Locate the cell with the specified text and output its (X, Y) center coordinate. 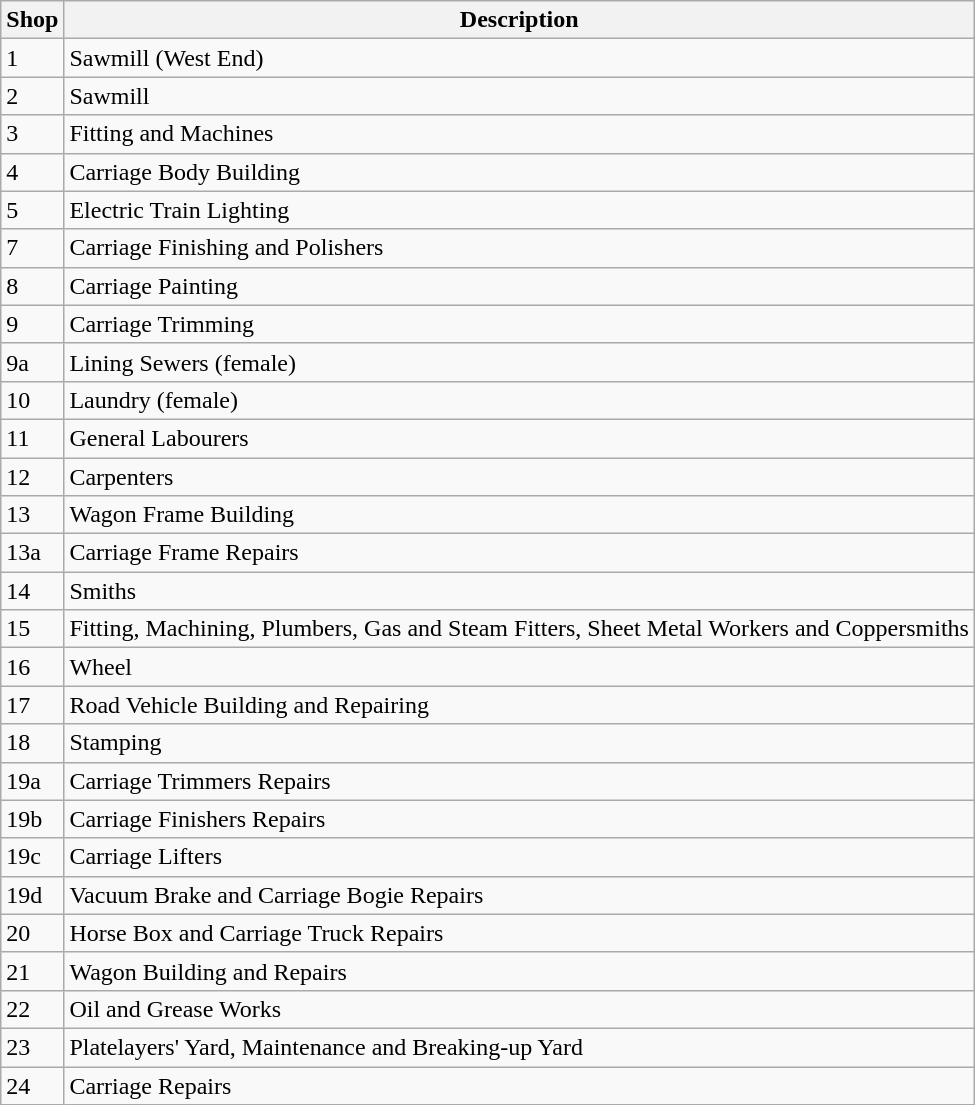
21 (32, 971)
Carriage Frame Repairs (520, 553)
Wheel (520, 667)
Smiths (520, 591)
7 (32, 248)
13 (32, 515)
19b (32, 819)
Wagon Building and Repairs (520, 971)
Carriage Trimming (520, 324)
10 (32, 400)
Carpenters (520, 477)
22 (32, 1009)
1 (32, 58)
4 (32, 172)
Fitting, Machining, Plumbers, Gas and Steam Fitters, Sheet Metal Workers and Coppersmiths (520, 629)
Road Vehicle Building and Repairing (520, 705)
19d (32, 895)
14 (32, 591)
Electric Train Lighting (520, 210)
Carriage Body Building (520, 172)
Fitting and Machines (520, 134)
Carriage Lifters (520, 857)
17 (32, 705)
Description (520, 20)
19a (32, 781)
16 (32, 667)
11 (32, 438)
Carriage Trimmers Repairs (520, 781)
2 (32, 96)
Carriage Painting (520, 286)
Carriage Finishers Repairs (520, 819)
12 (32, 477)
5 (32, 210)
19c (32, 857)
15 (32, 629)
General Labourers (520, 438)
9a (32, 362)
Stamping (520, 743)
18 (32, 743)
23 (32, 1047)
Oil and Grease Works (520, 1009)
Carriage Finishing and Polishers (520, 248)
20 (32, 933)
8 (32, 286)
Carriage Repairs (520, 1085)
Sawmill (520, 96)
Laundry (female) (520, 400)
Shop (32, 20)
3 (32, 134)
Sawmill (West End) (520, 58)
Vacuum Brake and Carriage Bogie Repairs (520, 895)
Wagon Frame Building (520, 515)
13a (32, 553)
9 (32, 324)
24 (32, 1085)
Horse Box and Carriage Truck Repairs (520, 933)
Lining Sewers (female) (520, 362)
Platelayers' Yard, Maintenance and Breaking-up Yard (520, 1047)
